Capture the cell that displays the provided text and extract its [x, y] central coordinate. 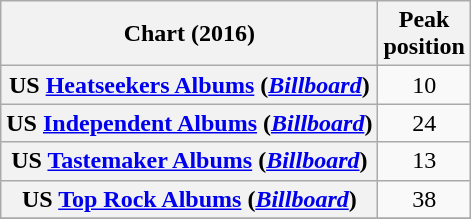
24 [424, 123]
Chart (2016) [190, 34]
10 [424, 85]
US Heatseekers Albums (Billboard) [190, 85]
US Top Rock Albums (Billboard) [190, 199]
13 [424, 161]
US Tastemaker Albums (Billboard) [190, 161]
Peak position [424, 34]
US Independent Albums (Billboard) [190, 123]
38 [424, 199]
